Pinpoint the cell where the given text exists, returning its (X, Y) midpoint coordinate. 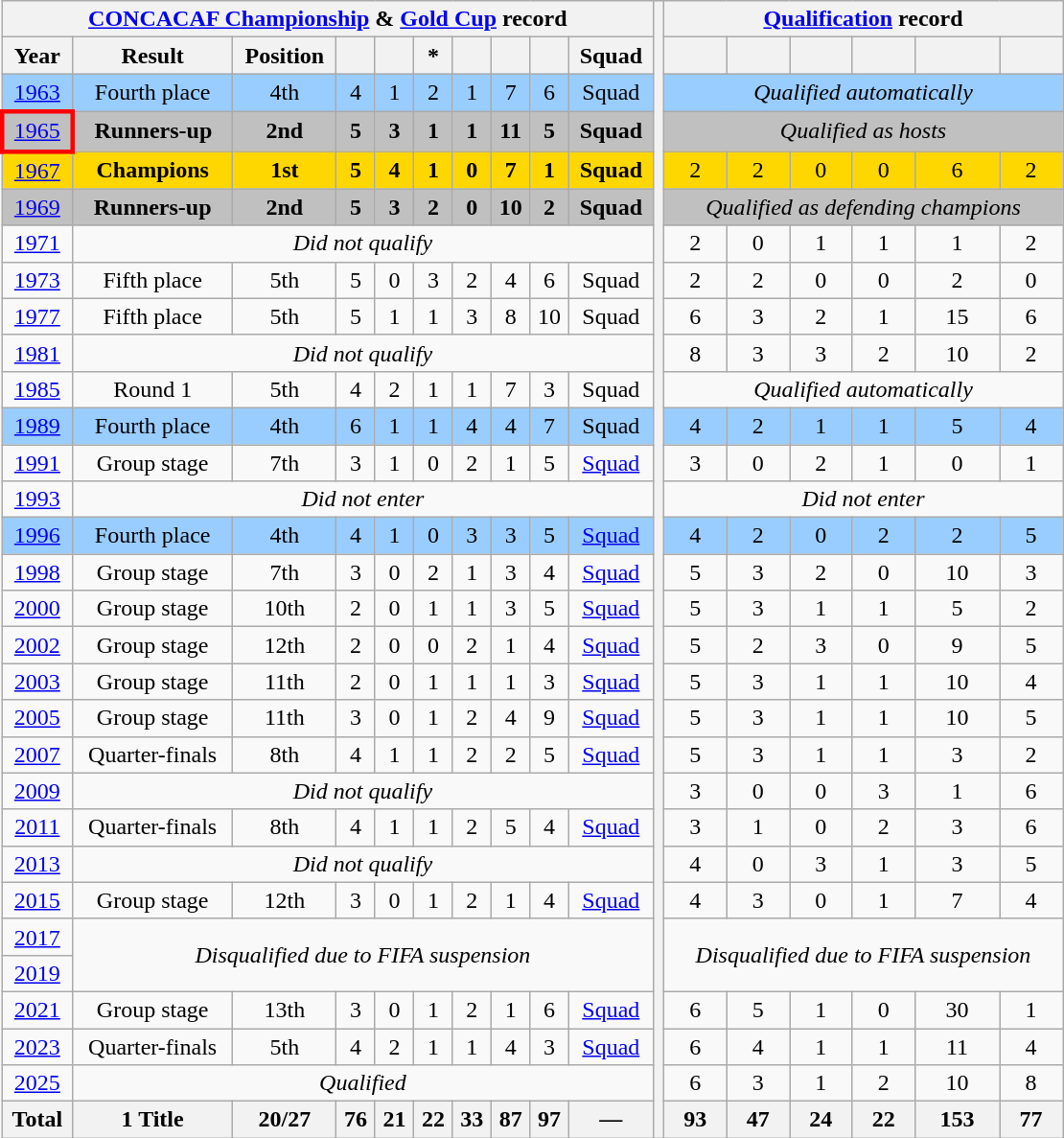
Qualified as hosts (863, 130)
2007 (36, 755)
Result (151, 56)
2009 (36, 791)
Position (285, 56)
77 (1031, 1120)
2000 (36, 609)
1998 (36, 572)
2017 (36, 937)
CONCACAF Championship & Gold Cup record (328, 19)
Champions (151, 171)
1963 (36, 93)
13th (285, 1010)
1965 (36, 130)
* (433, 56)
2002 (36, 645)
2019 (36, 973)
2023 (36, 1046)
1985 (36, 389)
1989 (36, 426)
2013 (36, 864)
1973 (36, 280)
97 (549, 1120)
1971 (36, 244)
2021 (36, 1010)
1977 (36, 316)
30 (958, 1010)
1993 (36, 499)
76 (356, 1120)
1 Title (151, 1120)
24 (821, 1120)
Round 1 (151, 389)
1967 (36, 171)
— (611, 1120)
93 (695, 1120)
20/27 (285, 1120)
21 (394, 1120)
33 (472, 1120)
2015 (36, 900)
2025 (36, 1083)
Qualification record (863, 19)
1981 (36, 353)
47 (758, 1120)
15 (958, 316)
Total (36, 1120)
2005 (36, 718)
Year (36, 56)
10th (285, 609)
1991 (36, 463)
1996 (36, 536)
2011 (36, 827)
Qualified as defending champions (863, 207)
Qualified (362, 1083)
87 (510, 1120)
1st (285, 171)
153 (958, 1120)
1969 (36, 207)
2003 (36, 682)
